Determine the (X, Y) coordinate at the center of the cell enclosing the given text.  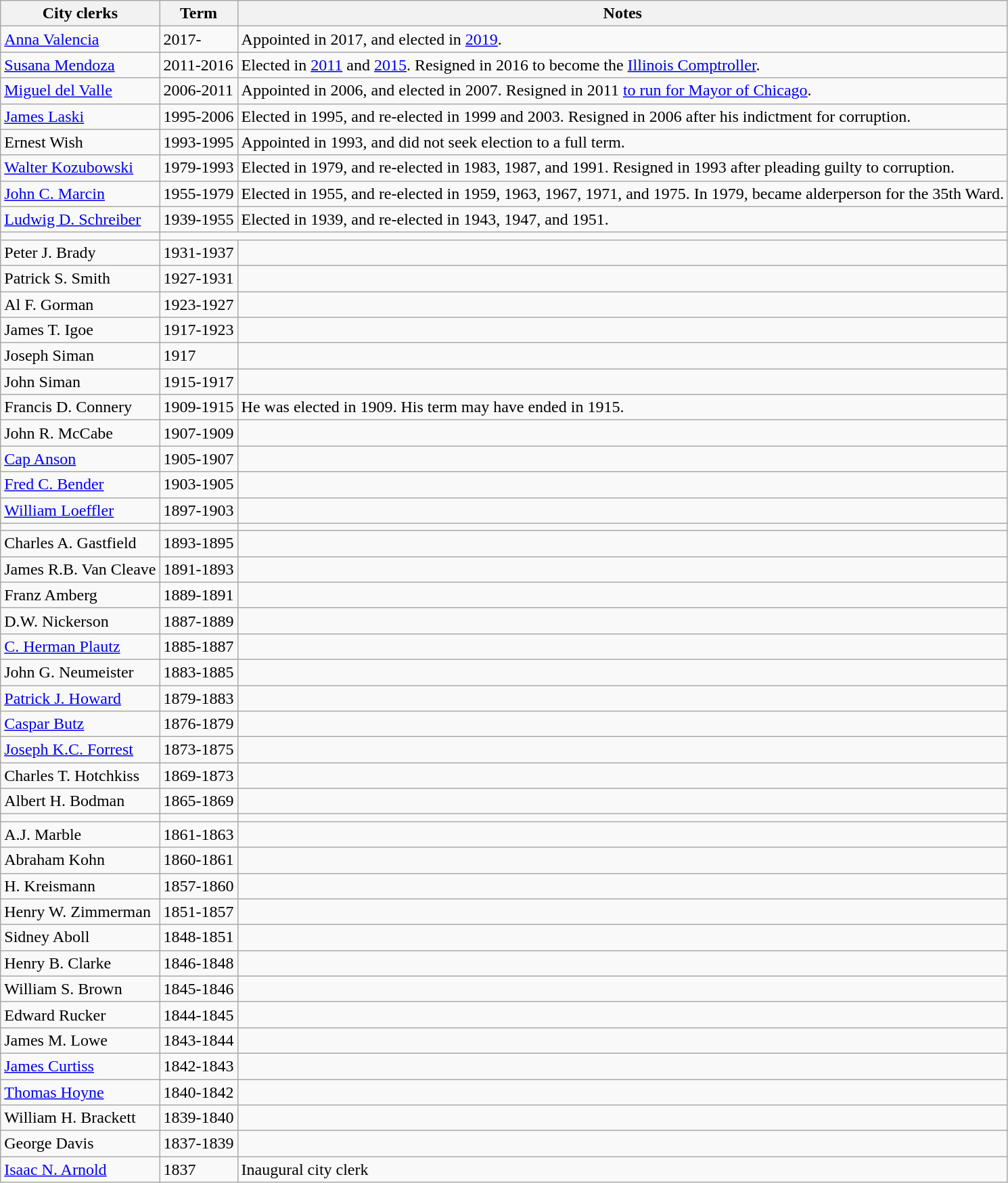
1907-1909 (199, 433)
Susana Mendoza (80, 65)
Patrick S. Smith (80, 278)
James Curtiss (80, 1066)
1842-1843 (199, 1066)
1927-1931 (199, 278)
1860-1861 (199, 860)
1885-1887 (199, 646)
John R. McCabe (80, 433)
Isaac N. Arnold (80, 1169)
He was elected in 1909. His term may have ended in 1915. (622, 407)
Patrick J. Howard (80, 698)
Franz Amberg (80, 595)
1903-1905 (199, 485)
Walter Kozubowski (80, 168)
1995-2006 (199, 116)
Sidney Aboll (80, 937)
Anna Valencia (80, 39)
James R.B. Van Cleave (80, 569)
1848-1851 (199, 937)
Appointed in 2017, and elected in 2019. (622, 39)
Peter J. Brady (80, 252)
1909-1915 (199, 407)
Francis D. Connery (80, 407)
1917 (199, 356)
Miguel del Valle (80, 91)
Elected in 1955, and re-elected in 1959, 1963, 1967, 1971, and 1975. In 1979, became alderperson for the 35th Ward. (622, 194)
Inaugural city clerk (622, 1169)
1869-1873 (199, 776)
1843-1844 (199, 1040)
1889-1891 (199, 595)
1915-1917 (199, 382)
1923-1927 (199, 304)
Thomas Hoyne (80, 1092)
1955-1979 (199, 194)
1905-1907 (199, 459)
Notes (622, 14)
Abraham Kohn (80, 860)
1839-1840 (199, 1118)
1840-1842 (199, 1092)
1887-1889 (199, 621)
James M. Lowe (80, 1040)
1893-1895 (199, 543)
2006-2011 (199, 91)
1917-1923 (199, 330)
1883-1885 (199, 672)
1931-1937 (199, 252)
D.W. Nickerson (80, 621)
1865-1869 (199, 801)
Charles A. Gastfield (80, 543)
Ernest Wish (80, 142)
Edward Rucker (80, 1014)
James T. Igoe (80, 330)
Henry B. Clarke (80, 963)
1873-1875 (199, 750)
1993-1995 (199, 142)
1891-1893 (199, 569)
Appointed in 1993, and did not seek election to a full term. (622, 142)
Elected in 1939, and re-elected in 1943, 1947, and 1951. (622, 219)
1857-1860 (199, 886)
1837-1839 (199, 1144)
1845-1846 (199, 989)
1876-1879 (199, 724)
James Laski (80, 116)
Henry W. Zimmerman (80, 912)
1846-1848 (199, 963)
Joseph Siman (80, 356)
Elected in 1995, and re-elected in 1999 and 2003. Resigned in 2006 after his indictment for corruption. (622, 116)
William S. Brown (80, 989)
Term (199, 14)
William H. Brackett (80, 1118)
1879-1883 (199, 698)
C. Herman Plautz (80, 646)
1979-1993 (199, 168)
City clerks (80, 14)
1897-1903 (199, 510)
Caspar Butz (80, 724)
Charles T. Hotchkiss (80, 776)
Ludwig D. Schreiber (80, 219)
1844-1845 (199, 1014)
John Siman (80, 382)
1939-1955 (199, 219)
Al F. Gorman (80, 304)
Cap Anson (80, 459)
H. Kreismann (80, 886)
Appointed in 2006, and elected in 2007. Resigned in 2011 to run for Mayor of Chicago. (622, 91)
John C. Marcin (80, 194)
William Loeffler (80, 510)
Fred C. Bender (80, 485)
A.J. Marble (80, 834)
2017- (199, 39)
1851-1857 (199, 912)
1837 (199, 1169)
Albert H. Bodman (80, 801)
Elected in 2011 and 2015. Resigned in 2016 to become the Illinois Comptroller. (622, 65)
John G. Neumeister (80, 672)
George Davis (80, 1144)
Joseph K.C. Forrest (80, 750)
1861-1863 (199, 834)
2011-2016 (199, 65)
Elected in 1979, and re-elected in 1983, 1987, and 1991. Resigned in 1993 after pleading guilty to corruption. (622, 168)
